Determine the [x, y] coordinate at the center of the cell enclosing the given text.  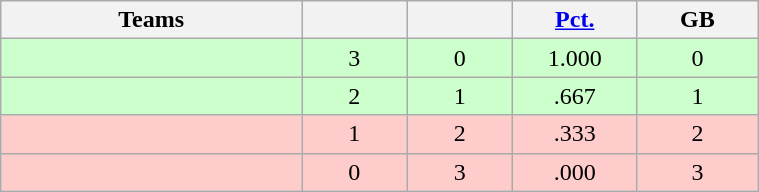
.667 [574, 96]
1.000 [574, 58]
Pct. [574, 20]
.000 [574, 172]
.333 [574, 134]
GB [697, 20]
Teams [152, 20]
